For the text-containing cell, return its midpoint in (x, y) coordinate format. 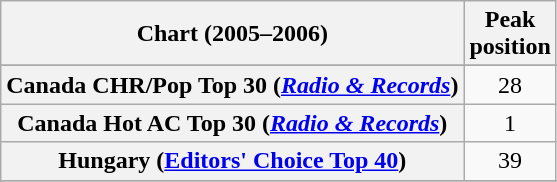
28 (510, 85)
Canada CHR/Pop Top 30 (Radio & Records) (232, 85)
Chart (2005–2006) (232, 34)
39 (510, 161)
Hungary (Editors' Choice Top 40) (232, 161)
1 (510, 123)
Peakposition (510, 34)
Canada Hot AC Top 30 (Radio & Records) (232, 123)
